Scan for the cell matching the given text and deliver its [X, Y] coordinate at center. 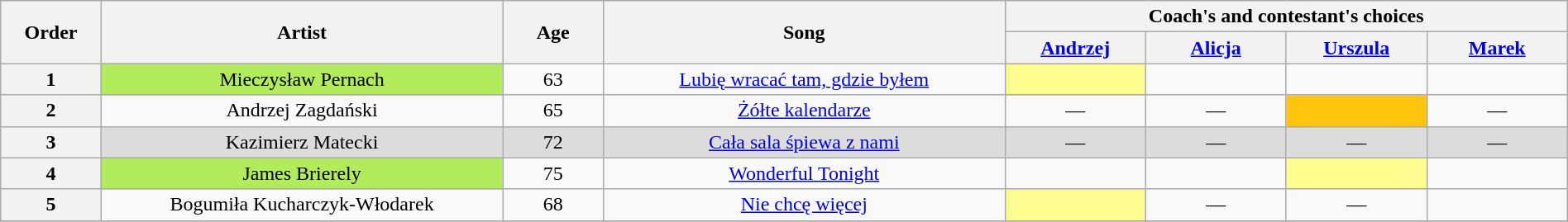
Wonderful Tonight [804, 173]
Artist [302, 32]
Mieczysław Pernach [302, 79]
63 [552, 79]
Coach's and contestant's choices [1286, 17]
68 [552, 205]
1 [51, 79]
Alicja [1216, 48]
Song [804, 32]
Lubię wracać tam, gdzie byłem [804, 79]
65 [552, 111]
Żółte kalendarze [804, 111]
Bogumiła Kucharczyk-Włodarek [302, 205]
4 [51, 173]
Andrzej Zagdański [302, 111]
Nie chcę więcej [804, 205]
Andrzej [1075, 48]
5 [51, 205]
Age [552, 32]
72 [552, 142]
Kazimierz Matecki [302, 142]
James Brierely [302, 173]
Urszula [1356, 48]
2 [51, 111]
Marek [1497, 48]
3 [51, 142]
75 [552, 173]
Order [51, 32]
Cała sala śpiewa z nami [804, 142]
